Capture the cell that displays the provided text and extract its (x, y) central coordinate. 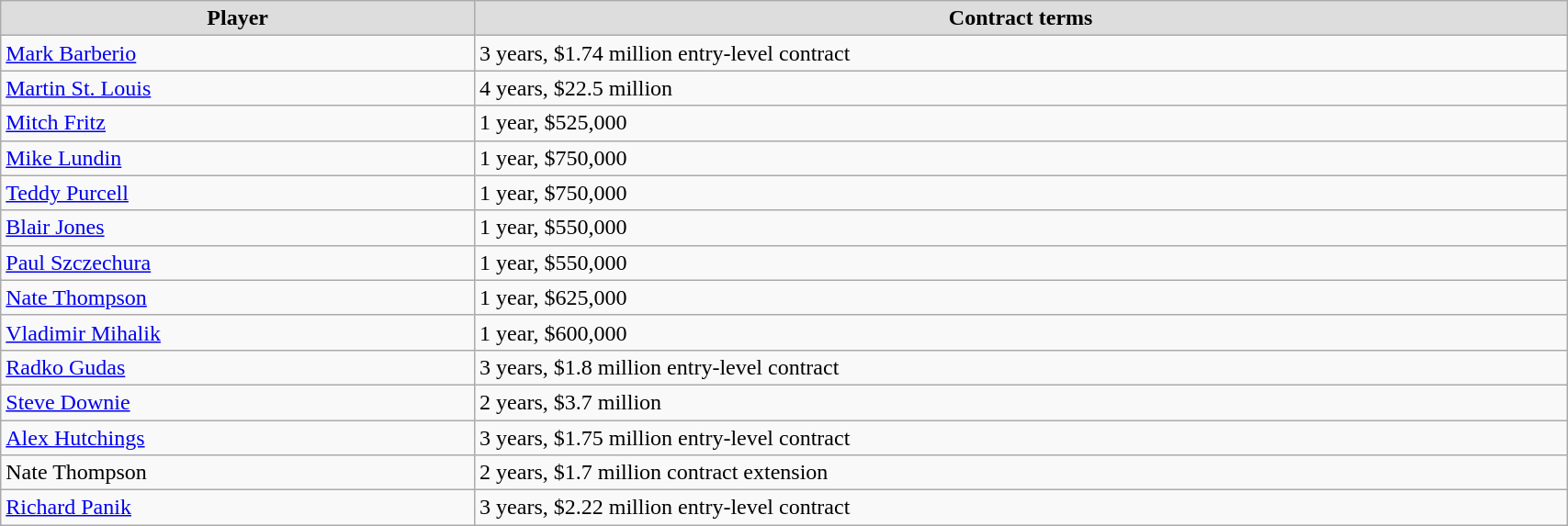
Vladimir Mihalik (238, 332)
3 years, $1.74 million entry-level contract (1021, 53)
1 year, $625,000 (1021, 297)
Steve Downie (238, 402)
1 year, $600,000 (1021, 332)
Teddy Purcell (238, 193)
3 years, $1.75 million entry-level contract (1021, 438)
Martin St. Louis (238, 88)
Mark Barberio (238, 53)
4 years, $22.5 million (1021, 88)
2 years, $1.7 million contract extension (1021, 473)
Radko Gudas (238, 367)
Mitch Fritz (238, 123)
Alex Hutchings (238, 438)
3 years, $1.8 million entry-level contract (1021, 367)
2 years, $3.7 million (1021, 402)
Paul Szczechura (238, 263)
1 year, $525,000 (1021, 123)
Mike Lundin (238, 158)
Contract terms (1021, 18)
Blair Jones (238, 228)
Richard Panik (238, 508)
3 years, $2.22 million entry-level contract (1021, 508)
Player (238, 18)
